Scan for the cell matching the given text and deliver its [x, y] coordinate at center. 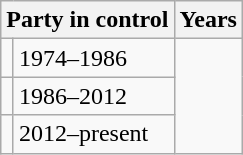
1974–1986 [94, 58]
Years [208, 20]
Party in control [88, 20]
1986–2012 [94, 96]
2012–present [94, 134]
